From the cell containing the given text, extract its center point as (X, Y) coordinate. 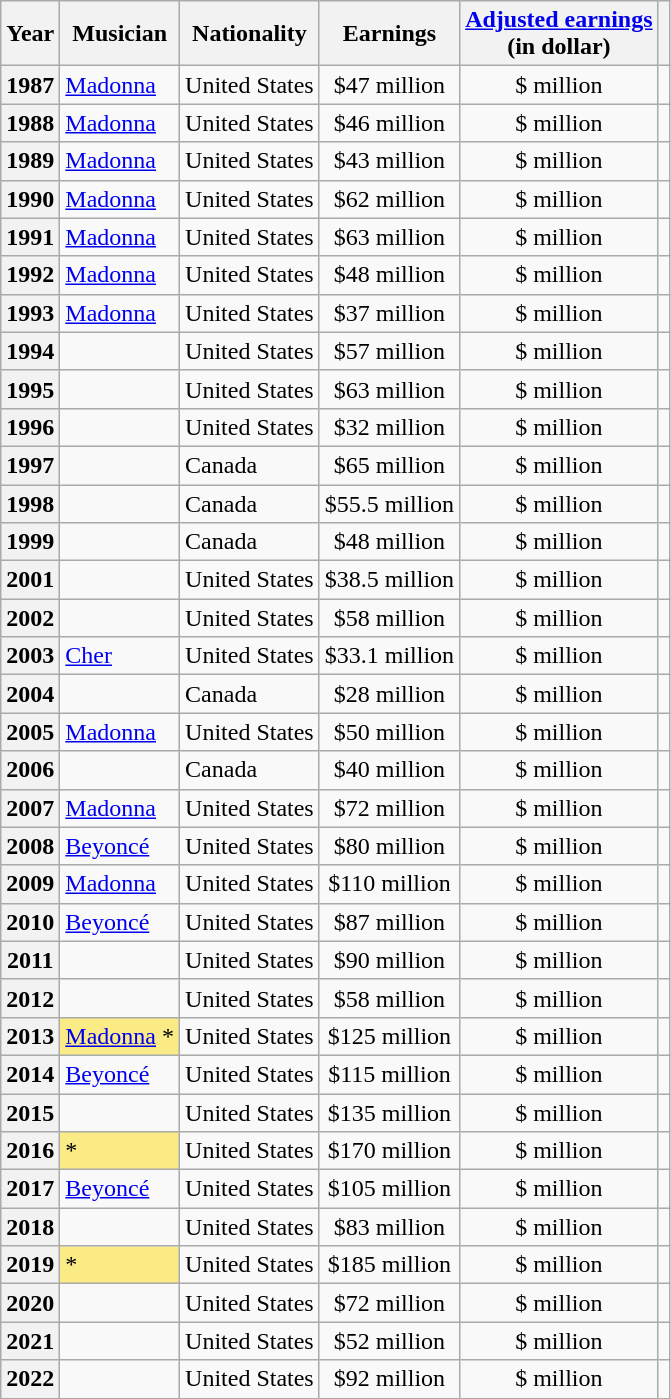
$40 million (389, 770)
1992 (30, 275)
$37 million (389, 313)
$115 million (389, 1074)
2018 (30, 1227)
2007 (30, 808)
$80 million (389, 846)
$185 million (389, 1265)
1998 (30, 503)
$47 million (389, 85)
2001 (30, 580)
2013 (30, 1036)
Year (30, 34)
$90 million (389, 960)
1999 (30, 542)
$62 million (389, 199)
2004 (30, 694)
2017 (30, 1189)
$110 million (389, 884)
1988 (30, 123)
$170 million (389, 1151)
1990 (30, 199)
2008 (30, 846)
$105 million (389, 1189)
2015 (30, 1113)
$83 million (389, 1227)
$87 million (389, 922)
$125 million (389, 1036)
2012 (30, 998)
2006 (30, 770)
Musician (120, 34)
Adjusted earnings(in dollar) (559, 34)
2003 (30, 656)
2016 (30, 1151)
$32 million (389, 427)
$46 million (389, 123)
2014 (30, 1074)
1993 (30, 313)
Earnings (389, 34)
2019 (30, 1265)
$52 million (389, 1341)
$92 million (389, 1379)
$65 million (389, 465)
1995 (30, 389)
$28 million (389, 694)
1987 (30, 85)
$57 million (389, 351)
1991 (30, 237)
2005 (30, 732)
$33.1 million (389, 656)
2021 (30, 1341)
$43 million (389, 161)
2020 (30, 1303)
Cher (120, 656)
2002 (30, 618)
$38.5 million (389, 580)
2010 (30, 922)
Nationality (250, 34)
2011 (30, 960)
2022 (30, 1379)
1996 (30, 427)
$135 million (389, 1113)
1994 (30, 351)
1997 (30, 465)
2009 (30, 884)
1989 (30, 161)
Madonna * (120, 1036)
$50 million (389, 732)
$55.5 million (389, 503)
